Capture the cell that displays the provided text and extract its [x, y] central coordinate. 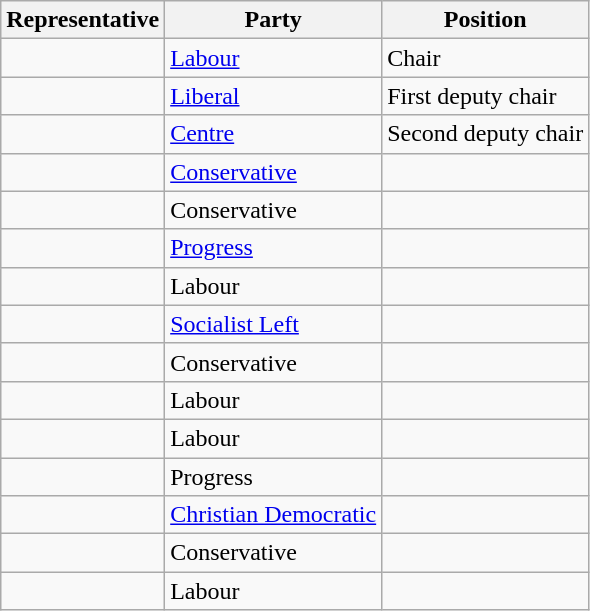
Second deputy chair [486, 134]
Chair [486, 58]
First deputy chair [486, 96]
Position [486, 20]
Representative [83, 20]
Socialist Left [274, 324]
Party [274, 20]
Liberal [274, 96]
Centre [274, 134]
Christian Democratic [274, 515]
